Determine the [x, y] coordinate at the center of the cell enclosing the given text.  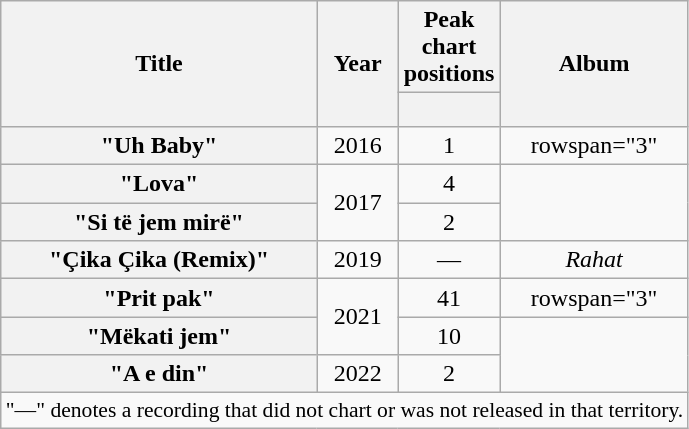
"Prit pak" [159, 298]
"A e din" [159, 374]
2021 [358, 317]
Year [358, 64]
"Lova" [159, 184]
2019 [358, 260]
"Mëkati jem" [159, 336]
— [449, 260]
41 [449, 298]
2017 [358, 203]
1 [449, 145]
Album [594, 64]
"Uh Baby" [159, 145]
Rahat [594, 260]
"—" denotes a recording that did not chart or was not released in that territory. [345, 411]
Title [159, 64]
4 [449, 184]
"Çika Çika (Remix)" [159, 260]
2016 [358, 145]
Peakchartpositions [449, 47]
"Si të jem mirë" [159, 222]
2022 [358, 374]
10 [449, 336]
